Output the [X, Y] coordinate of the center of the cell containing the given text.  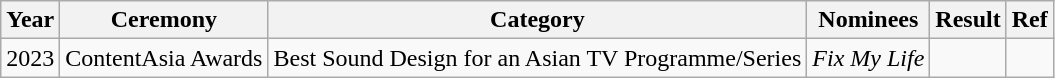
Best Sound Design for an Asian TV Programme/Series [538, 58]
Year [30, 20]
ContentAsia Awards [164, 58]
Category [538, 20]
Nominees [868, 20]
Ref [1030, 20]
Ceremony [164, 20]
Result [968, 20]
Fix My Life [868, 58]
2023 [30, 58]
